Return [X, Y] of the center of cell containing provided text 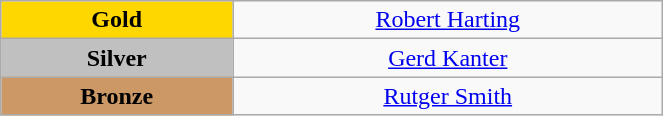
Robert Harting [448, 20]
Gold [117, 20]
Silver [117, 58]
Rutger Smith [448, 96]
Bronze [117, 96]
Gerd Kanter [448, 58]
